For the text-containing cell, return its midpoint in [X, Y] coordinate format. 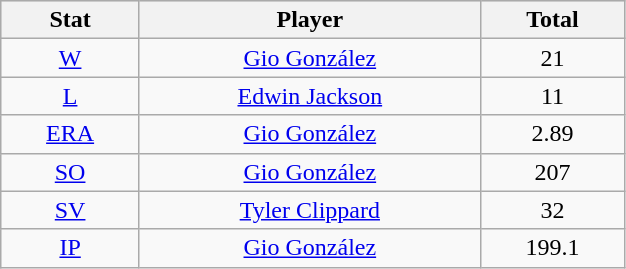
Edwin Jackson [310, 96]
L [70, 96]
Stat [70, 20]
Total [552, 20]
2.89 [552, 134]
Player [310, 20]
SV [70, 210]
Tyler Clippard [310, 210]
IP [70, 248]
21 [552, 58]
W [70, 58]
199.1 [552, 248]
SO [70, 172]
ERA [70, 134]
32 [552, 210]
207 [552, 172]
11 [552, 96]
